Search for the cell housing the specified text and yield its [x, y] center coordinate. 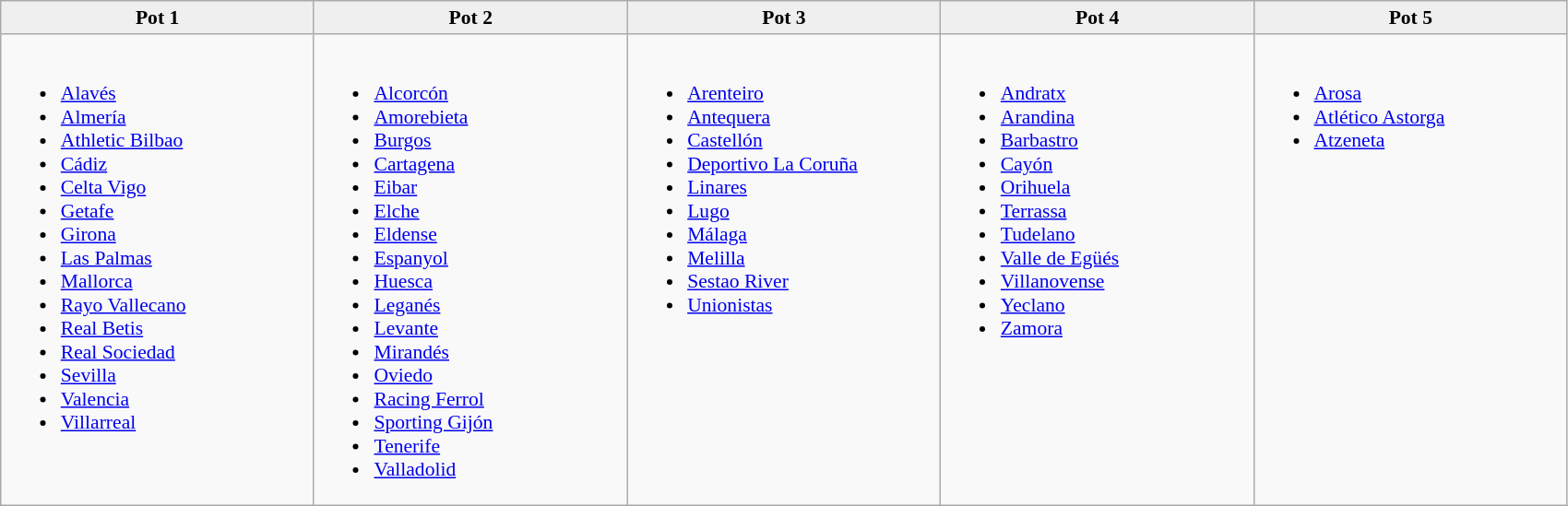
ArosaAtlético AstorgaAtzeneta [1410, 270]
Pot 3 [784, 18]
AlcorcónAmorebietaBurgosCartagenaEibarElcheEldenseEspanyolHuescaLeganésLevanteMirandésOviedoRacing FerrolSporting GijónTenerifeValladolid [470, 270]
Pot 1 [158, 18]
AndratxArandinaBarbastroCayónOrihuelaTerrassaTudelanoValle de EgüésVillanovenseYeclanoZamora [1098, 270]
Pot 5 [1410, 18]
Pot 2 [470, 18]
AlavésAlmeríaAthletic BilbaoCádizCelta VigoGetafeGironaLas PalmasMallorcaRayo VallecanoReal BetisReal SociedadSevillaValenciaVillarreal [158, 270]
Pot 4 [1098, 18]
ArenteiroAntequeraCastellónDeportivo La CoruñaLinaresLugoMálagaMelillaSestao RiverUnionistas [784, 270]
